Locate the cell with the specified text and output its (x, y) center coordinate. 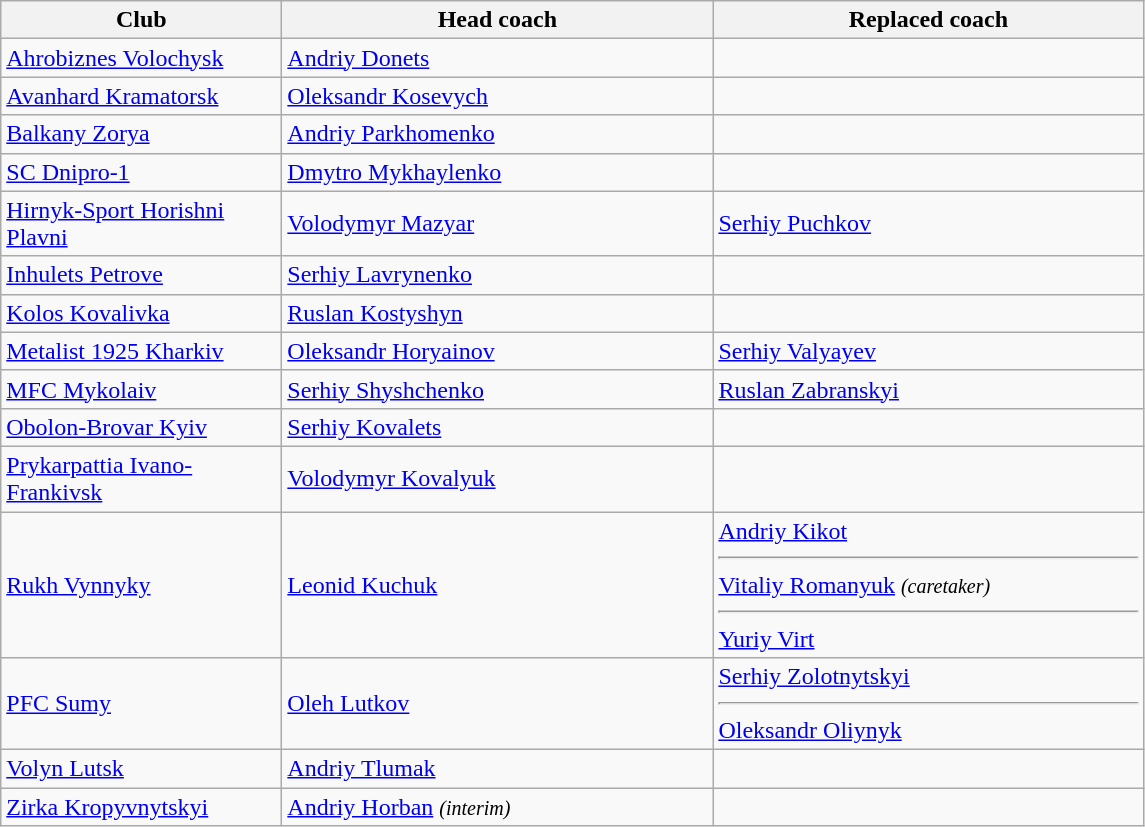
SC Dnipro-1 (142, 172)
Volodymyr Mazyar (498, 224)
Serhiy Puchkov (928, 224)
Oleksandr Kosevych (498, 96)
Serhiy Kovalets (498, 427)
Avanhard Kramatorsk (142, 96)
MFC Mykolaiv (142, 389)
Dmytro Mykhaylenko (498, 172)
Replaced coach (928, 20)
Head coach (498, 20)
Metalist 1925 Kharkiv (142, 351)
Kolos Kovalivka (142, 313)
Ruslan Zabranskyi (928, 389)
Zirka Kropyvnytskyi (142, 807)
Oleh Lutkov (498, 704)
Prykarpattia Ivano-Frankivsk (142, 478)
Obolon-Brovar Kyiv (142, 427)
Volodymyr Kovalyuk (498, 478)
Inhulets Petrove (142, 275)
Balkany Zorya (142, 134)
PFC Sumy (142, 704)
Ahrobiznes Volochysk (142, 58)
Serhiy Lavrynenko (498, 275)
Rukh Vynnyky (142, 585)
Oleksandr Horyainov (498, 351)
Ruslan Kostyshyn (498, 313)
Andriy Parkhomenko (498, 134)
Andriy Tlumak (498, 769)
Serhiy Zolotnytskyi Oleksandr Oliynyk (928, 704)
Club (142, 20)
Andriy Horban (interim) (498, 807)
Hirnyk-Sport Horishni Plavni (142, 224)
Serhiy Valyayev (928, 351)
Andriy Donets (498, 58)
Volyn Lutsk (142, 769)
Andriy Kikot Vitaliy Romanyuk (caretaker) Yuriy Virt (928, 585)
Leonid Kuchuk (498, 585)
Serhiy Shyshchenko (498, 389)
